Detect which cell encompasses the target text, then output its (X, Y) center coordinate. 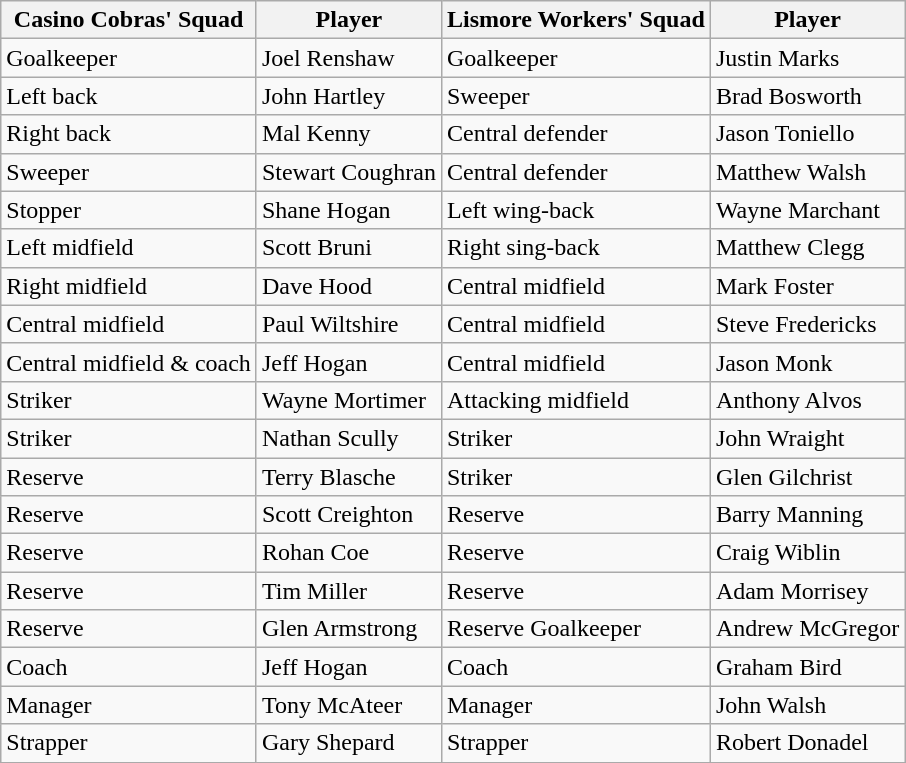
Wayne Marchant (807, 210)
Mark Foster (807, 286)
Paul Wiltshire (348, 324)
John Hartley (348, 96)
Craig Wiblin (807, 553)
Wayne Mortimer (348, 400)
Jason Toniello (807, 134)
Terry Blasche (348, 477)
Right sing-back (576, 248)
Steve Fredericks (807, 324)
Mal Kenny (348, 134)
Jason Monk (807, 362)
Andrew McGregor (807, 629)
Gary Shepard (348, 743)
Scott Bruni (348, 248)
Shane Hogan (348, 210)
Dave Hood (348, 286)
Central midfield & coach (129, 362)
Left wing-back (576, 210)
Anthony Alvos (807, 400)
Nathan Scully (348, 438)
Joel Renshaw (348, 58)
Scott Creighton (348, 515)
Adam Morrisey (807, 591)
Robert Donadel (807, 743)
Reserve Goalkeeper (576, 629)
Brad Bosworth (807, 96)
Stewart Coughran (348, 172)
Attacking midfield (576, 400)
John Wraight (807, 438)
Matthew Clegg (807, 248)
Graham Bird (807, 667)
Stopper (129, 210)
John Walsh (807, 705)
Justin Marks (807, 58)
Tim Miller (348, 591)
Right midfield (129, 286)
Barry Manning (807, 515)
Rohan Coe (348, 553)
Casino Cobras' Squad (129, 20)
Tony McAteer (348, 705)
Right back (129, 134)
Left back (129, 96)
Glen Gilchrist (807, 477)
Glen Armstrong (348, 629)
Matthew Walsh (807, 172)
Lismore Workers' Squad (576, 20)
Left midfield (129, 248)
